Provide the [X, Y] coordinate of the cell's center where the given text is located.  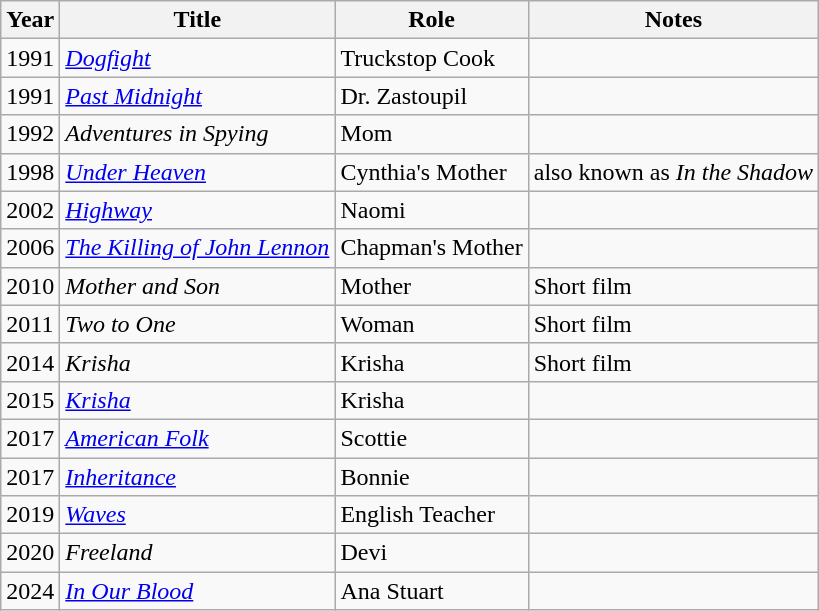
Past Midnight [198, 96]
Bonnie [432, 477]
Notes [673, 20]
2002 [30, 210]
2011 [30, 324]
Two to One [198, 324]
Under Heaven [198, 172]
Freeland [198, 553]
Year [30, 20]
Mother and Son [198, 286]
2014 [30, 362]
Dr. Zastoupil [432, 96]
Inheritance [198, 477]
In Our Blood [198, 591]
Truckstop Cook [432, 58]
Chapman's Mother [432, 248]
Title [198, 20]
Naomi [432, 210]
2020 [30, 553]
Highway [198, 210]
1998 [30, 172]
2024 [30, 591]
also known as In the Shadow [673, 172]
Adventures in Spying [198, 134]
Mom [432, 134]
Role [432, 20]
The Killing of John Lennon [198, 248]
1992 [30, 134]
2015 [30, 400]
Waves [198, 515]
Cynthia's Mother [432, 172]
Dogfight [198, 58]
Ana Stuart [432, 591]
Woman [432, 324]
American Folk [198, 438]
Scottie [432, 438]
Devi [432, 553]
English Teacher [432, 515]
2010 [30, 286]
2006 [30, 248]
Mother [432, 286]
2019 [30, 515]
